Identify which cell holds the provided text, then report its [X, Y] central coordinate. 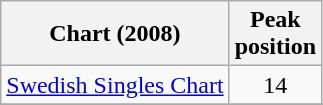
Peakposition [275, 34]
14 [275, 85]
Chart (2008) [115, 34]
Swedish Singles Chart [115, 85]
